Find where the given text appears and provide that cell's center as (X, Y) coordinate. 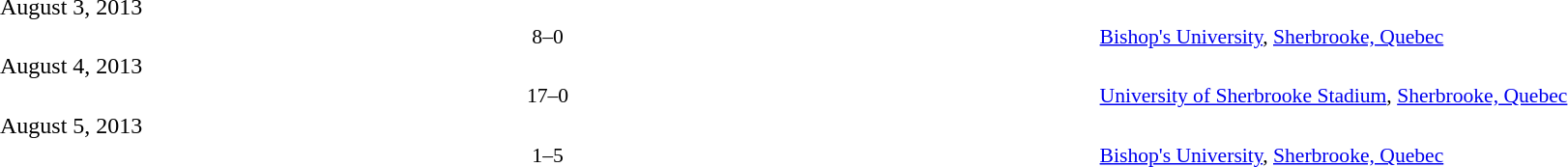
8–0 (547, 37)
17–0 (547, 96)
